From the cell containing the given text, extract its center point as (x, y) coordinate. 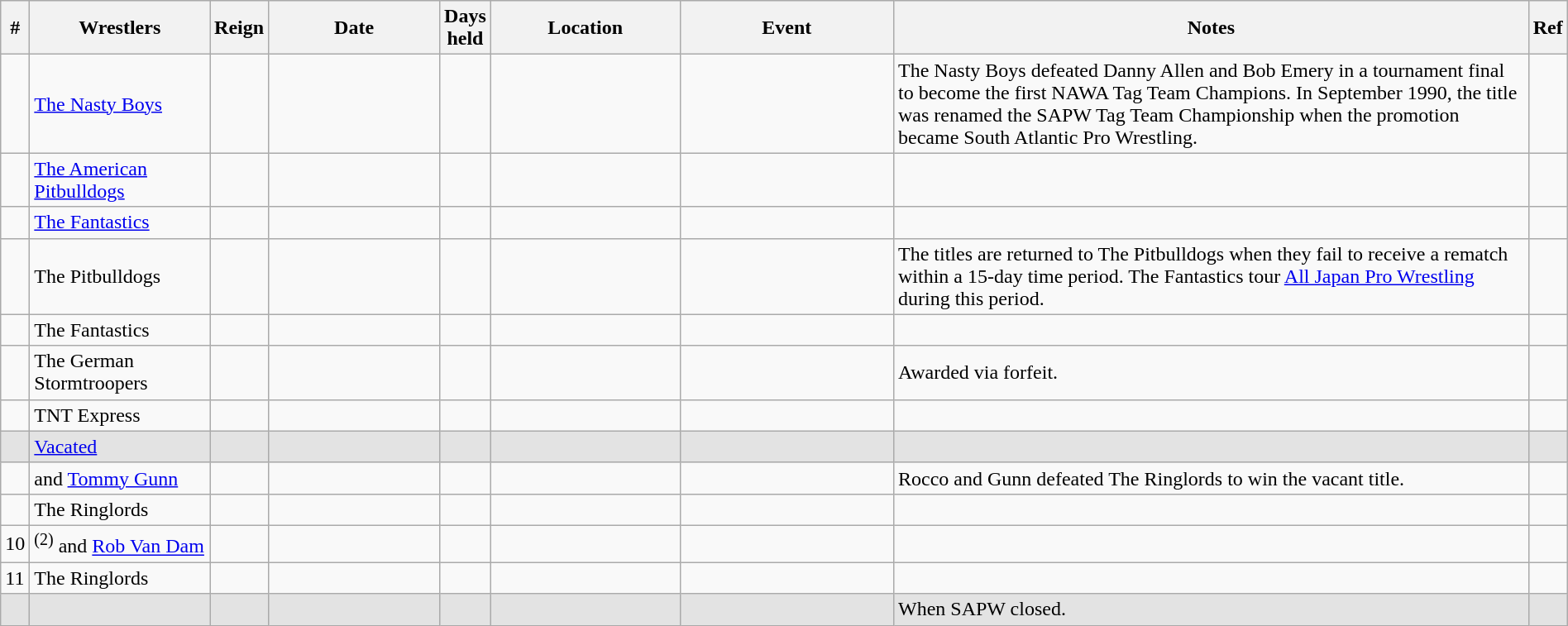
Reign (240, 28)
Date (354, 28)
(2) and Rob Van Dam (120, 544)
# (15, 28)
When SAPW closed. (1211, 609)
Vacated (120, 447)
The American Pitbulldogs (120, 180)
Notes (1211, 28)
and Tommy Gunn (120, 478)
The German Stormtroopers (120, 372)
Location (586, 28)
The Nasty Boys (120, 104)
Days held (466, 28)
Ref (1548, 28)
TNT Express (120, 415)
11 (15, 578)
Event (786, 28)
Awarded via forfeit. (1211, 372)
10 (15, 544)
Rocco and Gunn defeated The Ringlords to win the vacant title. (1211, 478)
Wrestlers (120, 28)
The Pitbulldogs (120, 276)
